Pinpoint the cell where the given text exists, returning its (x, y) midpoint coordinate. 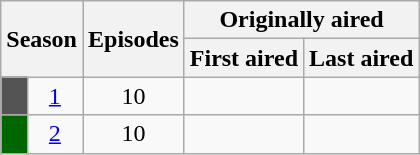
Last aired (362, 58)
First aired (244, 58)
Episodes (133, 39)
2 (54, 134)
Season (42, 39)
Originally aired (302, 20)
1 (54, 96)
